Output the (x, y) coordinate of the center of the cell containing the given text.  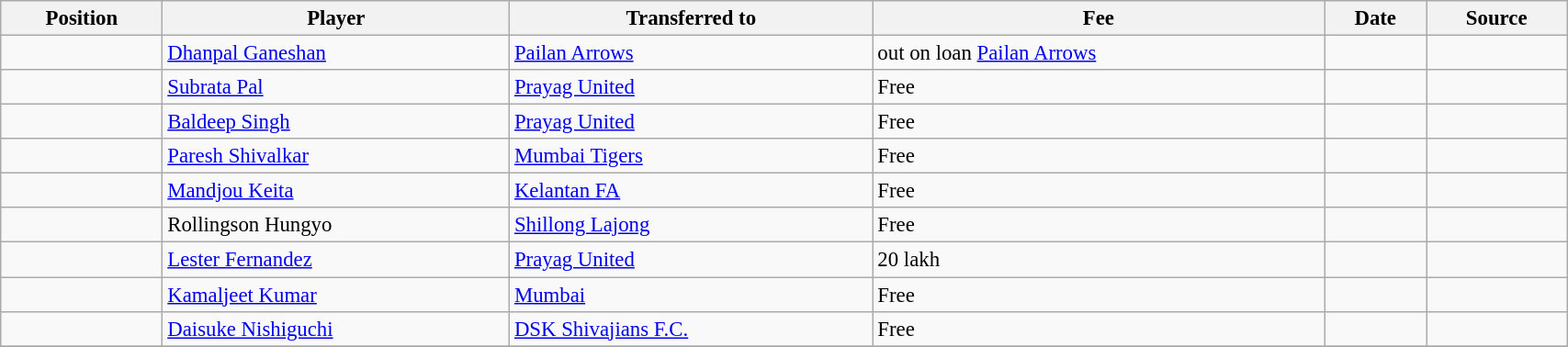
Subrata Pal (336, 87)
Kelantan FA (691, 191)
Source (1497, 18)
Date (1376, 18)
out on loan Pailan Arrows (1099, 53)
Transferred to (691, 18)
Shillong Lajong (691, 225)
Daisuke Nishiguchi (336, 329)
Mumbai Tigers (691, 156)
Fee (1099, 18)
Dhanpal Ganeshan (336, 53)
Paresh Shivalkar (336, 156)
DSK Shivajians F.C. (691, 329)
Rollingson Hungyo (336, 225)
Kamaljeet Kumar (336, 295)
Baldeep Singh (336, 122)
Lester Fernandez (336, 260)
20 lakh (1099, 260)
Pailan Arrows (691, 53)
Mandjou Keita (336, 191)
Mumbai (691, 295)
Player (336, 18)
Position (82, 18)
